Find where the given text appears and provide that cell's center as [x, y] coordinate. 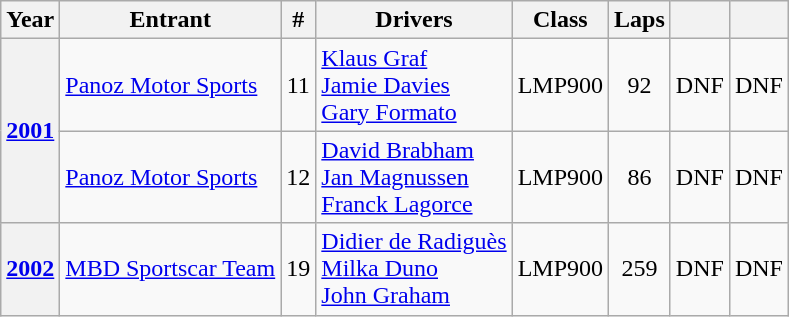
2002 [30, 269]
Drivers [414, 20]
Klaus Graf Jamie Davies Gary Formato [414, 85]
92 [640, 85]
Entrant [170, 20]
Year [30, 20]
Class [560, 20]
86 [640, 177]
MBD Sportscar Team [170, 269]
Didier de Radiguès Milka Duno John Graham [414, 269]
Laps [640, 20]
2001 [30, 131]
19 [298, 269]
11 [298, 85]
# [298, 20]
259 [640, 269]
David Brabham Jan Magnussen Franck Lagorce [414, 177]
12 [298, 177]
